Search for the cell housing the specified text and yield its [x, y] center coordinate. 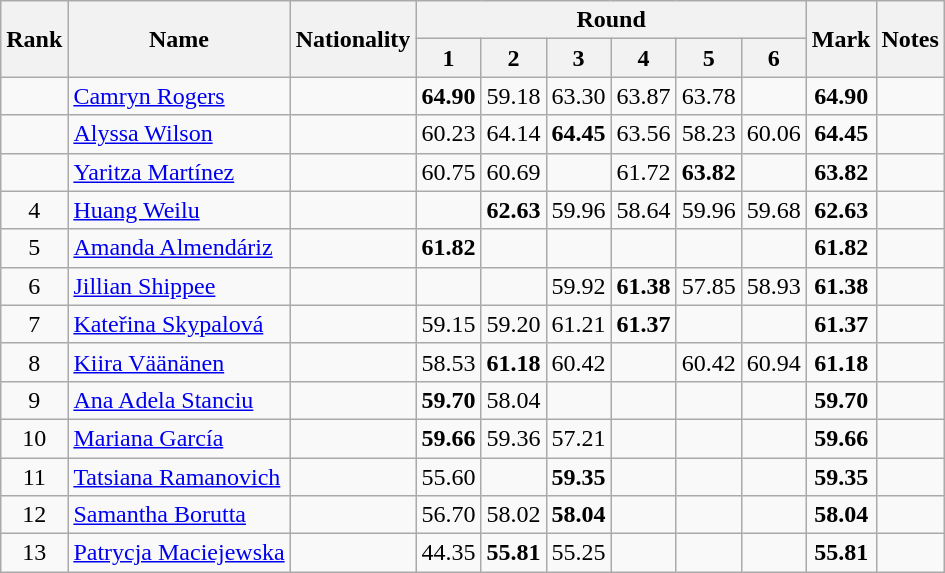
Patrycja Maciejewska [179, 553]
64.14 [514, 134]
2 [514, 58]
63.87 [644, 96]
10 [34, 438]
Kateřina Skypalová [179, 324]
Jillian Shippee [179, 286]
63.78 [708, 96]
Ana Adela Stanciu [179, 400]
63.30 [578, 96]
Yaritza Martínez [179, 172]
Notes [910, 39]
3 [578, 58]
7 [34, 324]
59.68 [774, 210]
1 [448, 58]
Camryn Rogers [179, 96]
Alyssa Wilson [179, 134]
Rank [34, 39]
59.36 [514, 438]
58.02 [514, 515]
59.92 [578, 286]
Name [179, 39]
Amanda Almendáriz [179, 248]
Round [611, 20]
Kiira Väänänen [179, 362]
Samantha Borutta [179, 515]
11 [34, 477]
Mariana García [179, 438]
59.15 [448, 324]
57.85 [708, 286]
58.53 [448, 362]
60.06 [774, 134]
9 [34, 400]
58.93 [774, 286]
60.69 [514, 172]
13 [34, 553]
58.64 [644, 210]
60.75 [448, 172]
60.23 [448, 134]
59.20 [514, 324]
59.18 [514, 96]
63.56 [644, 134]
58.23 [708, 134]
61.21 [578, 324]
44.35 [448, 553]
Nationality [353, 39]
Huang Weilu [179, 210]
60.94 [774, 362]
Tatsiana Ramanovich [179, 477]
Mark [841, 39]
55.25 [578, 553]
57.21 [578, 438]
12 [34, 515]
56.70 [448, 515]
8 [34, 362]
55.60 [448, 477]
61.72 [644, 172]
